Identify which cell holds the provided text, then report its [X, Y] central coordinate. 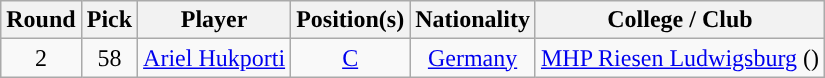
C [350, 58]
Position(s) [350, 20]
Player [214, 20]
Nationality [473, 20]
Ariel Hukporti [214, 58]
College / Club [680, 20]
Round [41, 20]
58 [109, 58]
Pick [109, 20]
2 [41, 58]
Germany [473, 58]
MHP Riesen Ludwigsburg () [680, 58]
